Identify which cell holds the provided text, then report its (X, Y) central coordinate. 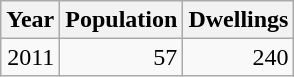
240 (238, 56)
2011 (30, 56)
Dwellings (238, 20)
57 (122, 56)
Year (30, 20)
Population (122, 20)
